Search for the cell housing the specified text and yield its (x, y) center coordinate. 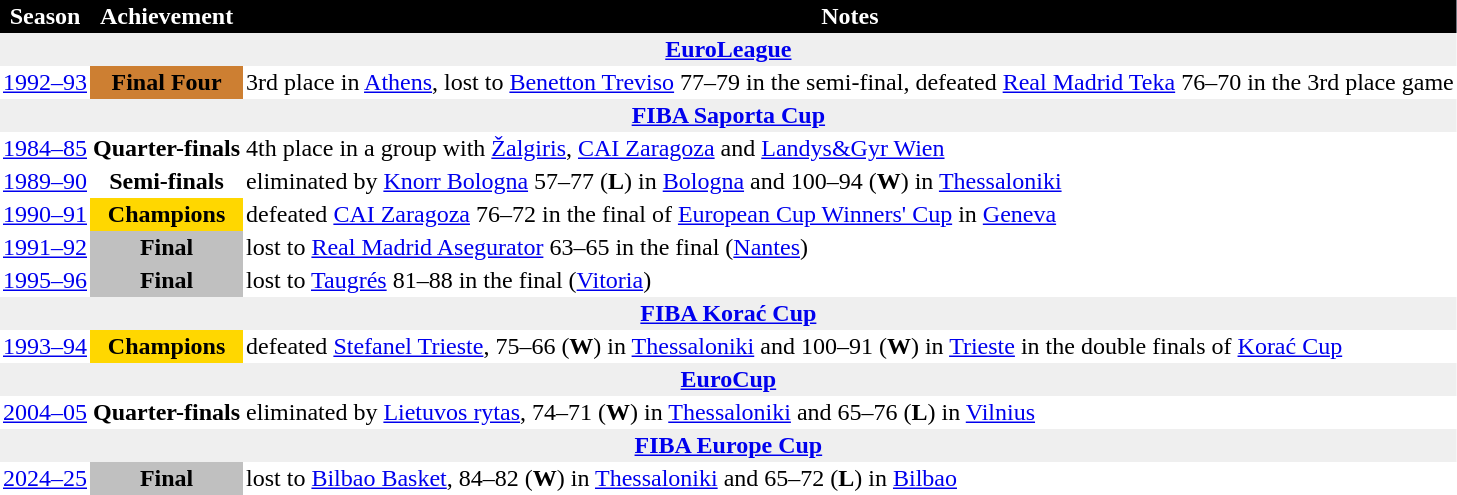
1984–85 (45, 148)
2004–05 (45, 412)
1989–90 (45, 182)
2024–25 (45, 478)
Notes (850, 16)
FIBA Korać Cup (728, 314)
1991–92 (45, 248)
Final Four (166, 82)
EuroLeague (728, 50)
eliminated by Knorr Bologna 57–77 (L) in Bologna and 100–94 (W) in Thessaloniki (850, 182)
defeated CAI Zaragoza 76–72 in the final of European Cup Winners' Cup in Geneva (850, 214)
lost to Taugrés 81–88 in the final (Vitoria) (850, 280)
Season (45, 16)
1990–91 (45, 214)
3rd place in Athens, lost to Benetton Treviso 77–79 in the semi-final, defeated Real Madrid Teka 76–70 in the 3rd place game (850, 82)
4th place in a group with Žalgiris, CAI Zaragoza and Landys&Gyr Wien (850, 148)
Semi-finals (166, 182)
FIBA Saporta Cup (728, 116)
1992–93 (45, 82)
lost to Bilbao Basket, 84–82 (W) in Thessaloniki and 65–72 (L) in Bilbao (850, 478)
Achievement (166, 16)
1995–96 (45, 280)
lost to Real Madrid Asegurator 63–65 in the final (Nantes) (850, 248)
defeated Stefanel Trieste, 75–66 (W) in Thessaloniki and 100–91 (W) in Trieste in the double finals of Korać Cup (850, 346)
FIBA Europe Cup (728, 446)
eliminated by Lietuvos rytas, 74–71 (W) in Thessaloniki and 65–76 (L) in Vilnius (850, 412)
1993–94 (45, 346)
EuroCup (728, 380)
